Output the (x, y) coordinate of the center of the cell containing the given text.  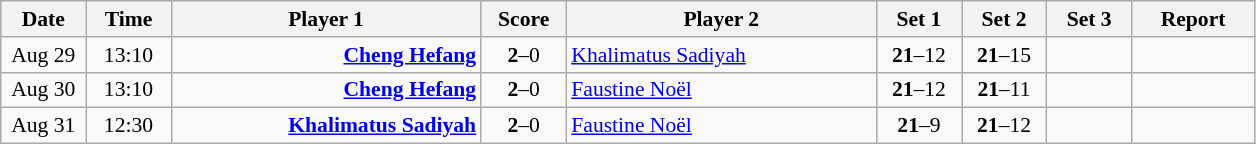
Aug 31 (44, 126)
Report (1194, 19)
21–9 (918, 126)
Aug 29 (44, 55)
Time (128, 19)
Set 2 (1004, 19)
Score (524, 19)
Player 1 (326, 19)
21–15 (1004, 55)
Player 2 (721, 19)
Date (44, 19)
Set 3 (1090, 19)
Set 1 (918, 19)
21–11 (1004, 90)
12:30 (128, 126)
Aug 30 (44, 90)
